Output the [x, y] coordinate of the center of the cell containing the given text.  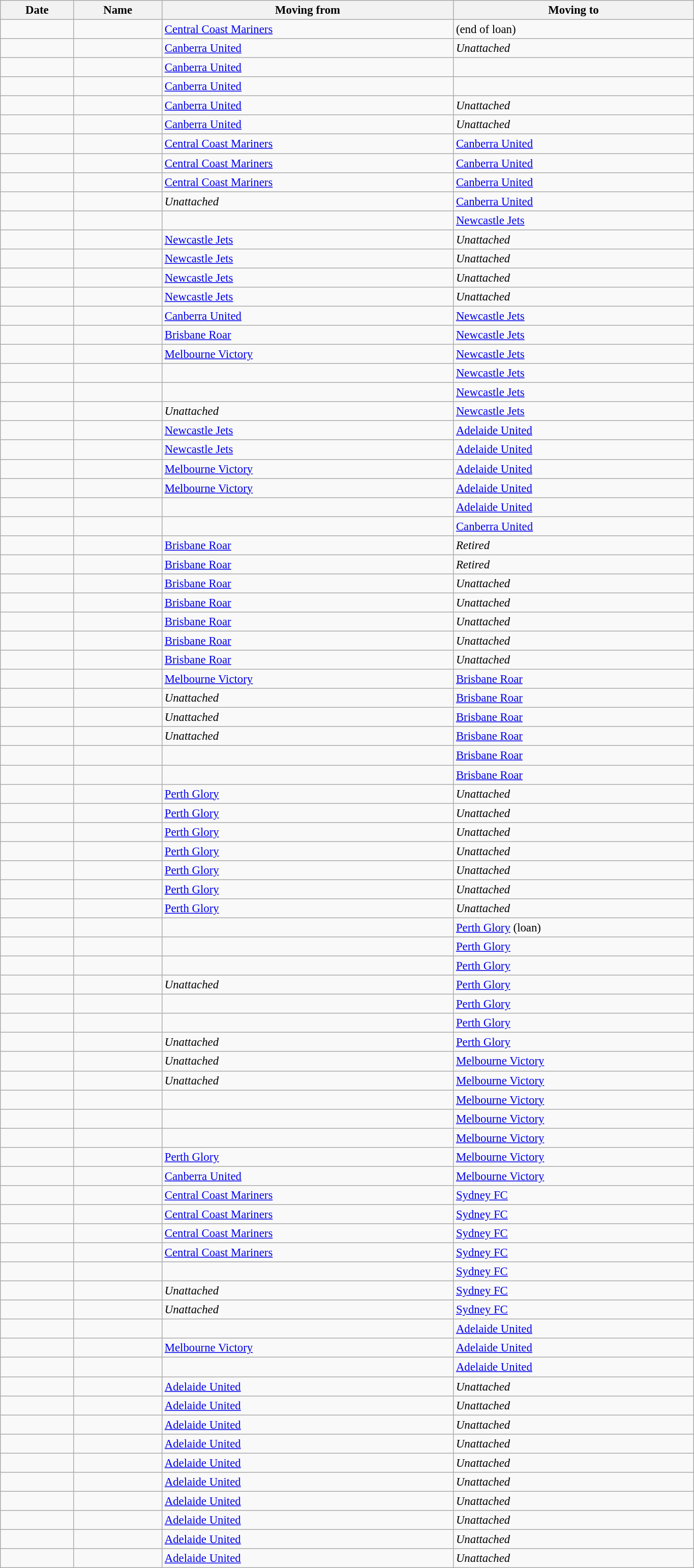
Perth Glory (loan) [574, 927]
Moving to [574, 10]
Moving from [307, 10]
Name [118, 10]
(end of loan) [574, 29]
Date [37, 10]
